Provide the [X, Y] coordinate of the cell's center where the given text is located.  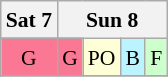
F [156, 56]
B [134, 56]
Sun 8 [112, 20]
Sat 7 [29, 20]
PO [102, 56]
